Pinpoint the cell where the given text exists, returning its (X, Y) midpoint coordinate. 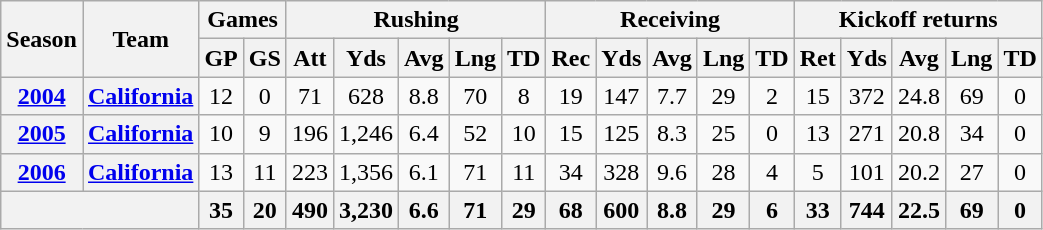
Rec (571, 58)
744 (866, 210)
6.6 (424, 210)
24.8 (918, 96)
20.2 (918, 172)
GS (264, 58)
35 (221, 210)
8.3 (672, 134)
Season (42, 39)
Kickoff returns (918, 20)
6 (772, 210)
3,230 (366, 210)
1,356 (366, 172)
Receiving (670, 20)
52 (475, 134)
Ret (818, 58)
9.6 (672, 172)
6.1 (424, 172)
19 (571, 96)
4 (772, 172)
27 (971, 172)
20.8 (918, 134)
9 (264, 134)
196 (310, 134)
70 (475, 96)
20 (264, 210)
600 (622, 210)
Team (140, 39)
628 (366, 96)
Att (310, 58)
7.7 (672, 96)
2006 (42, 172)
147 (622, 96)
490 (310, 210)
Rushing (416, 20)
1,246 (366, 134)
6.4 (424, 134)
125 (622, 134)
28 (723, 172)
GP (221, 58)
Games (242, 20)
101 (866, 172)
8 (524, 96)
223 (310, 172)
2005 (42, 134)
25 (723, 134)
2004 (42, 96)
328 (622, 172)
12 (221, 96)
22.5 (918, 210)
5 (818, 172)
33 (818, 210)
372 (866, 96)
2 (772, 96)
271 (866, 134)
68 (571, 210)
